Provide the [X, Y] coordinate of the cell's center where the given text is located.  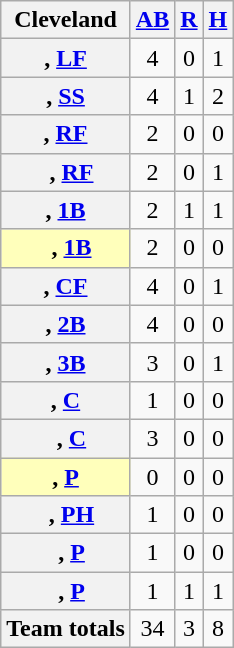
, LF [66, 58]
8 [218, 629]
, CF [66, 286]
34 [152, 629]
Team totals [66, 629]
Cleveland [66, 20]
, 2B [66, 324]
AB [152, 20]
H [218, 20]
, PH [66, 515]
R [189, 20]
, 3B [66, 362]
, SS [66, 96]
